From the cell containing the given text, extract its center point as (X, Y) coordinate. 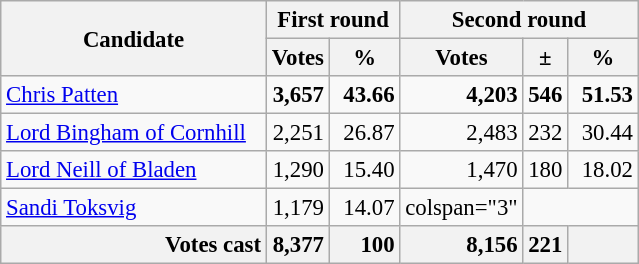
15.40 (364, 170)
4,203 (462, 95)
18.02 (604, 170)
1,179 (298, 208)
8,156 (462, 245)
1,290 (298, 170)
180 (546, 170)
3,657 (298, 95)
51.53 (604, 95)
1,470 (462, 170)
Candidate (134, 38)
26.87 (364, 133)
14.07 (364, 208)
30.44 (604, 133)
8,377 (298, 245)
Votes cast (134, 245)
Second round (519, 20)
Sandi Toksvig (134, 208)
colspan="3" (462, 208)
221 (546, 245)
2,483 (462, 133)
Lord Neill of Bladen (134, 170)
43.66 (364, 95)
± (546, 58)
546 (546, 95)
Chris Patten (134, 95)
Lord Bingham of Cornhill (134, 133)
First round (333, 20)
232 (546, 133)
100 (364, 245)
2,251 (298, 133)
